Return [x, y] of the center of cell containing provided text 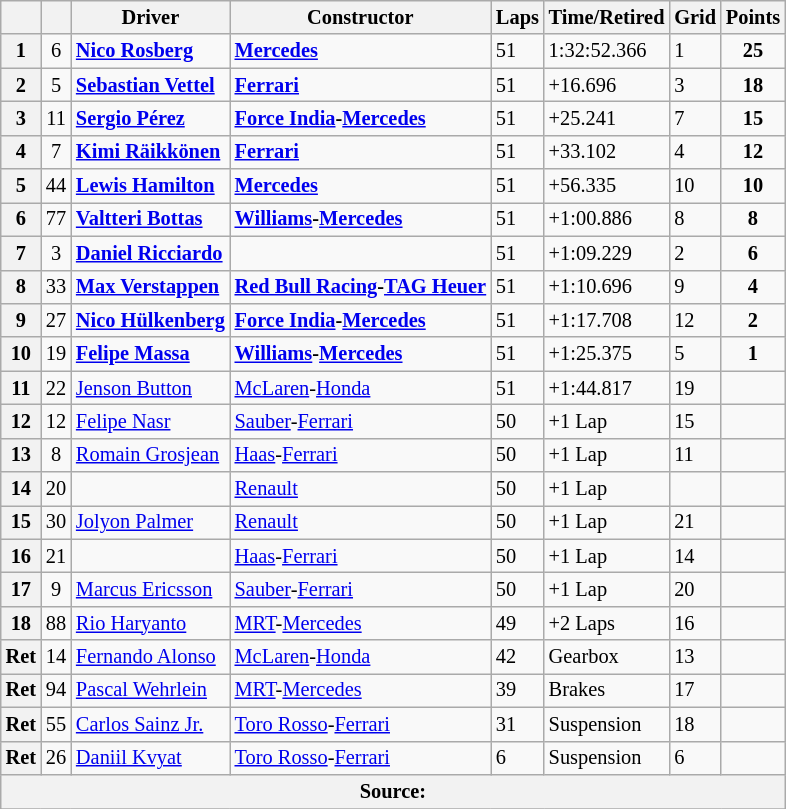
Carlos Sainz Jr. [150, 724]
Source: [393, 791]
Marcus Ericsson [150, 589]
Nico Rosberg [150, 51]
Kimi Räikkönen [150, 152]
+1:10.696 [607, 287]
Points [753, 17]
33 [56, 287]
1:32:52.366 [607, 51]
Lewis Hamilton [150, 186]
Romain Grosjean [150, 455]
Sebastian Vettel [150, 85]
Valtteri Bottas [150, 219]
31 [518, 724]
22 [56, 388]
55 [56, 724]
26 [56, 758]
44 [56, 186]
+25.241 [607, 118]
Sergio Pérez [150, 118]
+1:44.817 [607, 388]
Gearbox [607, 657]
49 [518, 623]
Time/Retired [607, 17]
Driver [150, 17]
94 [56, 690]
Jolyon Palmer [150, 522]
Jenson Button [150, 388]
Brakes [607, 690]
Fernando Alonso [150, 657]
Constructor [360, 17]
+1:09.229 [607, 253]
42 [518, 657]
Felipe Massa [150, 354]
Daniil Kvyat [150, 758]
Grid [695, 17]
88 [56, 623]
Red Bull Racing-TAG Heuer [360, 287]
Nico Hülkenberg [150, 320]
Rio Haryanto [150, 623]
30 [56, 522]
27 [56, 320]
Felipe Nasr [150, 421]
Daniel Ricciardo [150, 253]
25 [753, 51]
+56.335 [607, 186]
39 [518, 690]
Laps [518, 17]
77 [56, 219]
+33.102 [607, 152]
+1:25.375 [607, 354]
+1:17.708 [607, 320]
+2 Laps [607, 623]
+1:00.886 [607, 219]
Max Verstappen [150, 287]
Pascal Wehrlein [150, 690]
+16.696 [607, 85]
